Identify which cell holds the provided text, then report its [x, y] central coordinate. 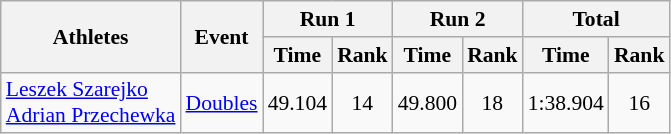
Total [596, 19]
Run 2 [458, 19]
Run 1 [328, 19]
18 [492, 102]
Event [221, 36]
1:38.904 [566, 102]
49.800 [428, 102]
Doubles [221, 102]
Athletes [91, 36]
49.104 [298, 102]
14 [362, 102]
16 [640, 102]
Leszek SzarejkoAdrian Przechewka [91, 102]
